For the text-containing cell, return its midpoint in (x, y) coordinate format. 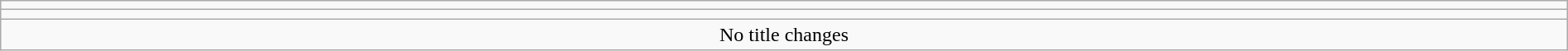
No title changes (784, 35)
